Determine the (X, Y) coordinate at the center of the cell enclosing the given text.  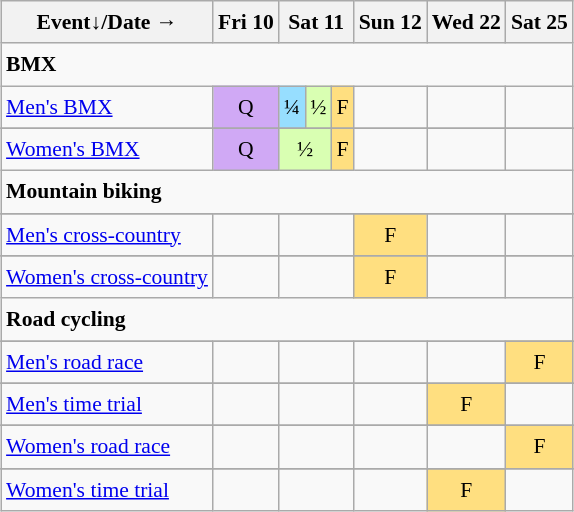
Sat 25 (540, 22)
Women's road race (107, 448)
Men's road race (107, 362)
Road cycling (287, 320)
¼ (292, 108)
Women's BMX (107, 150)
BMX (287, 64)
Wed 22 (466, 22)
Men's time trial (107, 404)
Mountain biking (287, 192)
Men's BMX (107, 108)
Sun 12 (390, 22)
Event↓/Date → (107, 22)
Fri 10 (246, 22)
Women's time trial (107, 490)
Men's cross-country (107, 234)
Women's cross-country (107, 278)
Sat 11 (316, 22)
